Identify which cell holds the provided text, then report its [x, y] central coordinate. 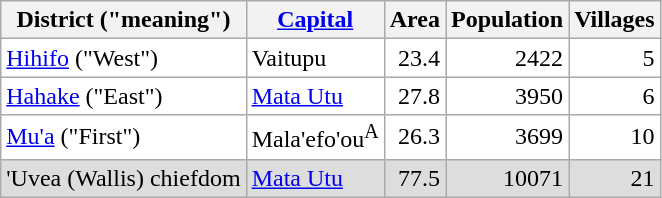
77.5 [414, 178]
23.4 [414, 58]
Vaitupu [315, 58]
Population [508, 20]
3950 [508, 96]
Capital [315, 20]
Mala'efo'ouA [315, 138]
10 [615, 138]
'Uvea (Wallis) chiefdom [124, 178]
5 [615, 58]
Area [414, 20]
Mu'a ("First") [124, 138]
District ("meaning") [124, 20]
Hahake ("East") [124, 96]
21 [615, 178]
2422 [508, 58]
Hihifo ("West") [124, 58]
26.3 [414, 138]
3699 [508, 138]
6 [615, 96]
Villages [615, 20]
10071 [508, 178]
27.8 [414, 96]
